Extract the [X, Y] coordinate from the center of the cell holding the provided text.  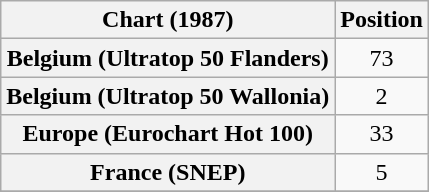
Position [382, 20]
Belgium (Ultratop 50 Flanders) [168, 58]
Belgium (Ultratop 50 Wallonia) [168, 96]
33 [382, 134]
73 [382, 58]
2 [382, 96]
5 [382, 172]
France (SNEP) [168, 172]
Chart (1987) [168, 20]
Europe (Eurochart Hot 100) [168, 134]
